Determine the (X, Y) coordinate at the center of the cell enclosing the given text.  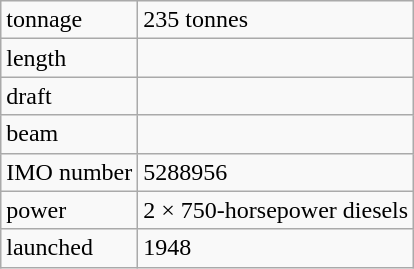
beam (70, 134)
1948 (276, 248)
draft (70, 96)
IMO number (70, 172)
235 tonnes (276, 20)
tonnage (70, 20)
length (70, 58)
power (70, 210)
launched (70, 248)
2 × 750-horsepower diesels (276, 210)
5288956 (276, 172)
